From the cell containing the given text, extract its center point as [X, Y] coordinate. 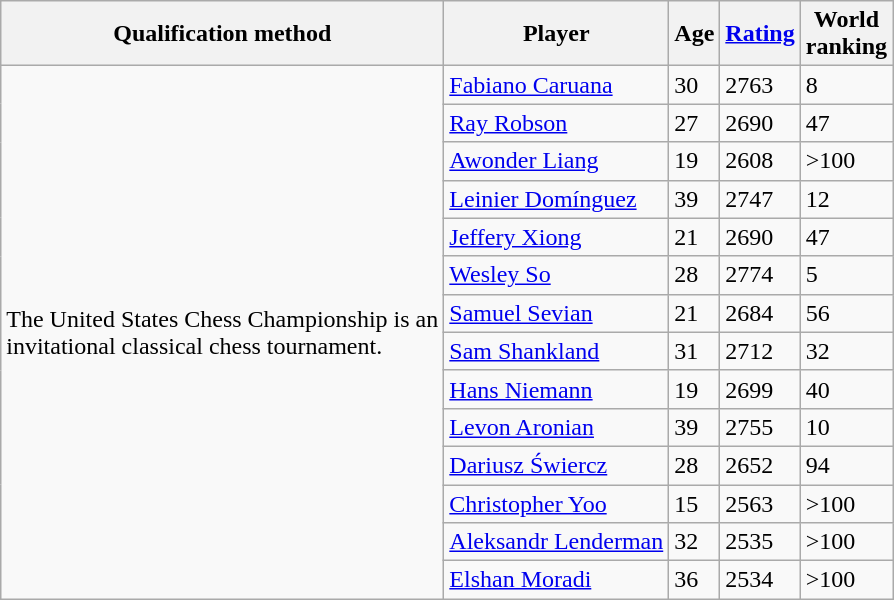
2684 [760, 313]
Rating [760, 34]
2755 [760, 427]
8 [846, 85]
Qualification method [222, 34]
36 [694, 580]
12 [846, 199]
2763 [760, 85]
Wesley So [556, 275]
5 [846, 275]
27 [694, 123]
2712 [760, 351]
40 [846, 389]
2699 [760, 389]
2534 [760, 580]
Player [556, 34]
31 [694, 351]
Levon Aronian [556, 427]
15 [694, 503]
2535 [760, 542]
30 [694, 85]
Hans Niemann [556, 389]
Christopher Yoo [556, 503]
Fabiano Caruana [556, 85]
Age [694, 34]
Leinier Domínguez [556, 199]
Elshan Moradi [556, 580]
Sam Shankland [556, 351]
2747 [760, 199]
The United States Chess Championship is aninvitational classical chess tournament. [222, 332]
2563 [760, 503]
Ray Robson [556, 123]
2774 [760, 275]
Samuel Sevian [556, 313]
Dariusz Świercz [556, 465]
2608 [760, 161]
Aleksandr Lenderman [556, 542]
Awonder Liang [556, 161]
Jeffery Xiong [556, 237]
56 [846, 313]
2652 [760, 465]
Worldranking [846, 34]
94 [846, 465]
10 [846, 427]
